Scan for the cell matching the given text and deliver its [x, y] coordinate at center. 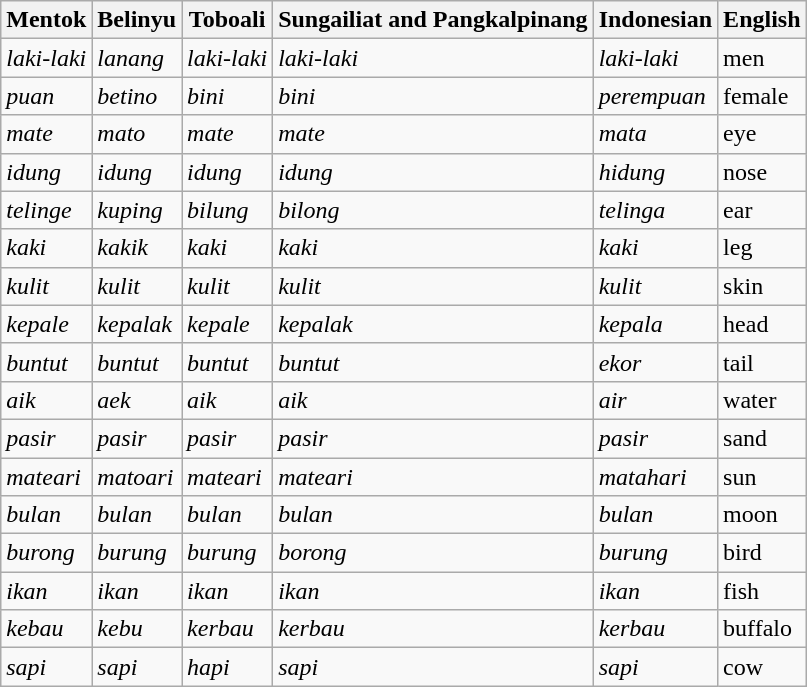
fish [762, 591]
hapi [228, 667]
sand [762, 438]
bird [762, 553]
bilong [434, 210]
Belinyu [137, 20]
ekor [655, 362]
female [762, 96]
burong [46, 553]
water [762, 400]
Sungailiat and Pangkalpinang [434, 20]
skin [762, 286]
kakik [137, 248]
telinge [46, 210]
Toboali [228, 20]
perempuan [655, 96]
matoari [137, 477]
head [762, 324]
hidung [655, 172]
mato [137, 134]
ear [762, 210]
bilung [228, 210]
eye [762, 134]
sun [762, 477]
mata [655, 134]
leg [762, 248]
kuping [137, 210]
tail [762, 362]
betino [137, 96]
lanang [137, 58]
Mentok [46, 20]
buffalo [762, 629]
borong [434, 553]
puan [46, 96]
nose [762, 172]
telinga [655, 210]
English [762, 20]
kebau [46, 629]
cow [762, 667]
men [762, 58]
aek [137, 400]
matahari [655, 477]
air [655, 400]
kepala [655, 324]
kebu [137, 629]
Indonesian [655, 20]
moon [762, 515]
